Determine the (X, Y) coordinate at the center of the cell enclosing the given text.  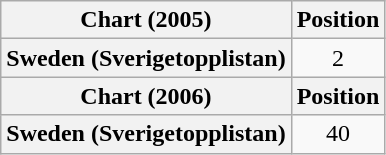
Chart (2006) (146, 96)
2 (338, 58)
40 (338, 134)
Chart (2005) (146, 20)
